Capture the cell that displays the provided text and extract its [x, y] central coordinate. 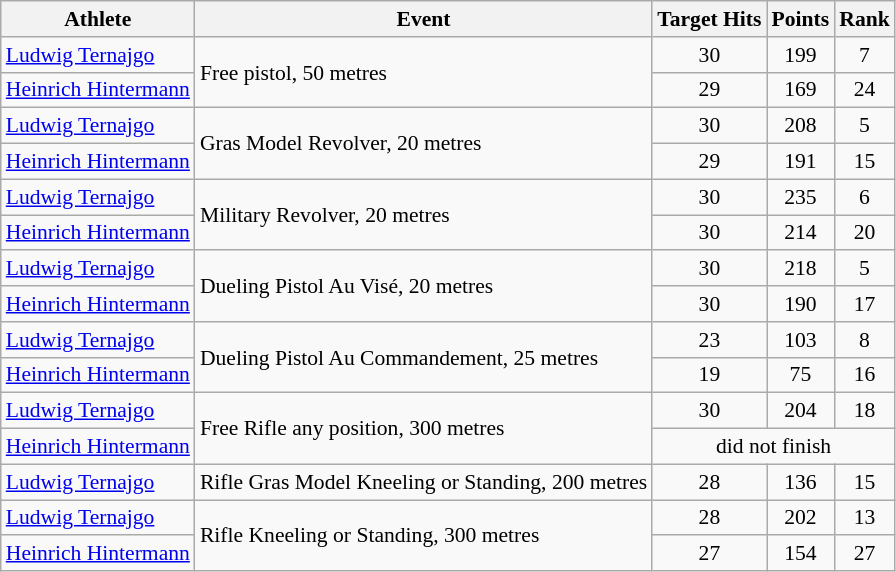
24 [864, 90]
218 [801, 269]
214 [801, 233]
208 [801, 126]
18 [864, 411]
Free pistol, 50 metres [424, 72]
Rank [864, 19]
Rifle Kneeling or Standing, 300 metres [424, 536]
Target Hits [709, 19]
16 [864, 375]
154 [801, 554]
136 [801, 482]
202 [801, 518]
17 [864, 304]
103 [801, 340]
13 [864, 518]
169 [801, 90]
Dueling Pistol Au Commandement, 25 metres [424, 358]
Rifle Gras Model Kneeling or Standing, 200 metres [424, 482]
204 [801, 411]
190 [801, 304]
19 [709, 375]
Event [424, 19]
6 [864, 197]
191 [801, 162]
20 [864, 233]
8 [864, 340]
Points [801, 19]
Athlete [98, 19]
Military Revolver, 20 metres [424, 214]
75 [801, 375]
Dueling Pistol Au Visé, 20 metres [424, 286]
199 [801, 55]
235 [801, 197]
23 [709, 340]
Gras Model Revolver, 20 metres [424, 144]
did not finish [774, 447]
Free Rifle any position, 300 metres [424, 428]
7 [864, 55]
